Return [x, y] of the center of cell containing provided text 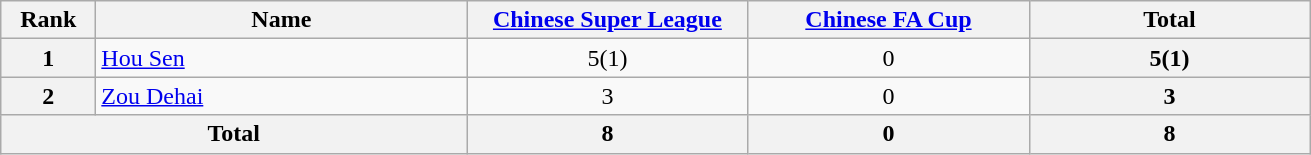
Hou Sen [282, 58]
Chinese FA Cup [888, 20]
Name [282, 20]
Zou Dehai [282, 96]
1 [48, 58]
Rank [48, 20]
2 [48, 96]
Chinese Super League [608, 20]
